Locate the cell with the specified text and output its (x, y) center coordinate. 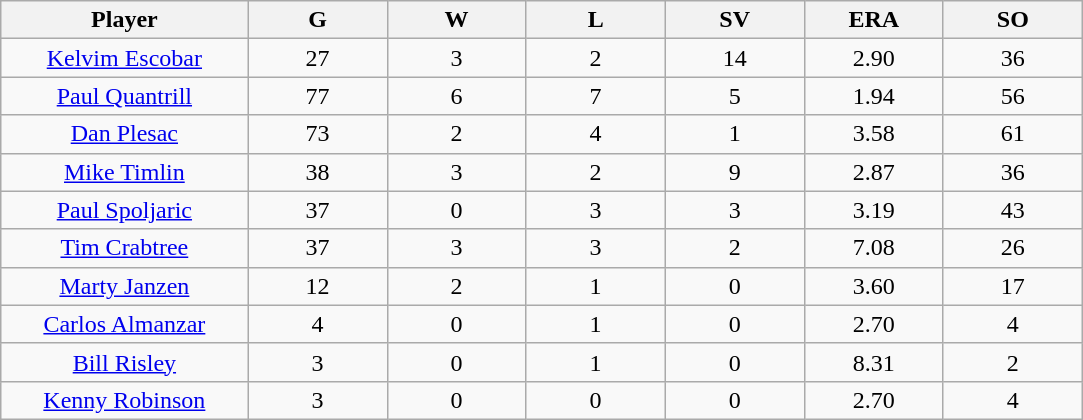
G (318, 20)
Carlos Almanzar (124, 324)
2.90 (874, 58)
Paul Spoljaric (124, 210)
9 (734, 172)
7.08 (874, 248)
73 (318, 134)
Dan Plesac (124, 134)
61 (1012, 134)
7 (596, 96)
1.94 (874, 96)
8.31 (874, 362)
ERA (874, 20)
3.60 (874, 286)
Paul Quantrill (124, 96)
L (596, 20)
3.58 (874, 134)
43 (1012, 210)
2.87 (874, 172)
26 (1012, 248)
Kenny Robinson (124, 400)
Bill Risley (124, 362)
Marty Janzen (124, 286)
12 (318, 286)
6 (456, 96)
SV (734, 20)
Kelvim Escobar (124, 58)
38 (318, 172)
Tim Crabtree (124, 248)
Player (124, 20)
14 (734, 58)
3.19 (874, 210)
77 (318, 96)
5 (734, 96)
SO (1012, 20)
Mike Timlin (124, 172)
56 (1012, 96)
W (456, 20)
27 (318, 58)
17 (1012, 286)
